Output the [X, Y] coordinate of the center of the cell containing the given text.  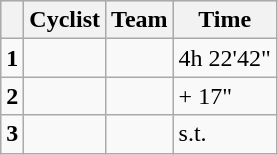
Time [224, 20]
2 [12, 96]
3 [12, 134]
4h 22'42" [224, 58]
s.t. [224, 134]
1 [12, 58]
+ 17" [224, 96]
Team [140, 20]
Cyclist [65, 20]
